For the text-containing cell, return its midpoint in (X, Y) coordinate format. 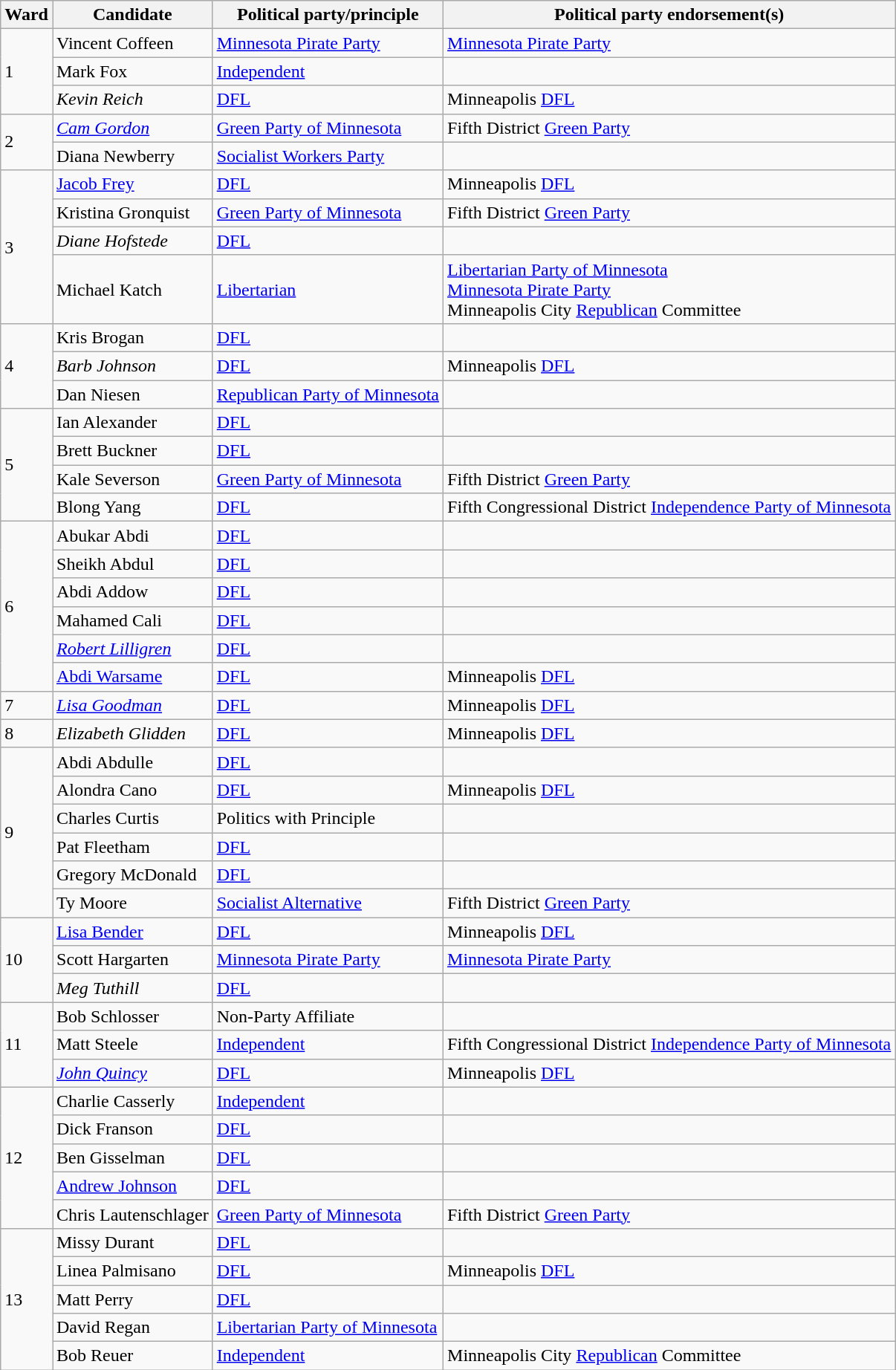
Kevin Reich (132, 100)
Ty Moore (132, 903)
Michael Katch (132, 289)
9 (27, 832)
Socialist Alternative (328, 903)
Charles Curtis (132, 818)
Linea Palmisano (132, 1270)
Mahamed Cali (132, 620)
Bob Schlosser (132, 1016)
8 (27, 733)
Elizabeth Glidden (132, 733)
Vincent Coffeen (132, 43)
3 (27, 247)
Kristina Gronquist (132, 212)
Republican Party of Minnesota (328, 395)
Diane Hofstede (132, 241)
Libertarian Party of Minnesota (328, 1328)
Jacob Frey (132, 184)
Political party/principle (328, 15)
Bob Reuer (132, 1356)
Socialist Workers Party (328, 156)
Ben Gisselman (132, 1158)
Ian Alexander (132, 423)
Non-Party Affiliate (328, 1016)
Dan Niesen (132, 395)
Alondra Cano (132, 790)
Robert Lilligren (132, 649)
Matt Steele (132, 1045)
4 (27, 366)
11 (27, 1045)
Political party endorsement(s) (669, 15)
Ward (27, 15)
Libertarian (328, 289)
Minneapolis City Republican Committee (669, 1356)
Gregory McDonald (132, 875)
Meg Tuthill (132, 988)
Matt Perry (132, 1299)
2 (27, 142)
1 (27, 71)
Abdi Abdulle (132, 762)
Candidate (132, 15)
7 (27, 705)
Blong Yang (132, 507)
John Quincy (132, 1073)
Politics with Principle (328, 818)
Charlie Casserly (132, 1101)
Barb Johnson (132, 366)
Diana Newberry (132, 156)
6 (27, 606)
Andrew Johnson (132, 1186)
13 (27, 1299)
10 (27, 960)
Chris Lautenschlager (132, 1214)
Lisa Bender (132, 932)
Abukar Abdi (132, 536)
Kale Severson (132, 479)
Abdi Addow (132, 592)
Dick Franson (132, 1129)
Kris Brogan (132, 337)
5 (27, 465)
Scott Hargarten (132, 960)
Pat Fleetham (132, 846)
Libertarian Party of MinnesotaMinnesota Pirate PartyMinneapolis City Republican Committee (669, 289)
Mark Fox (132, 71)
Abdi Warsame (132, 677)
Lisa Goodman (132, 705)
12 (27, 1158)
David Regan (132, 1328)
Cam Gordon (132, 128)
Brett Buckner (132, 451)
Missy Durant (132, 1242)
Sheikh Abdul (132, 564)
